Provide the [x, y] coordinate of the cell's center where the given text is located.  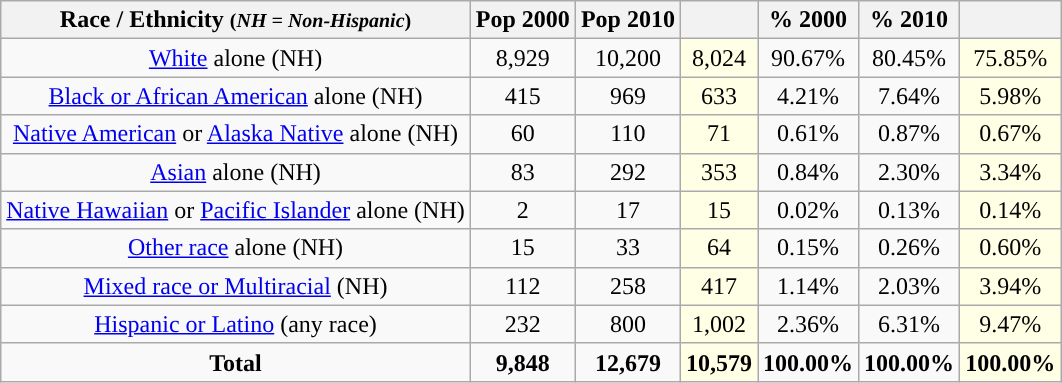
2 [522, 210]
633 [718, 96]
Native Hawaiian or Pacific Islander alone (NH) [236, 210]
7.64% [910, 96]
Pop 2010 [628, 20]
0.60% [1010, 248]
2.36% [808, 324]
Mixed race or Multiracial (NH) [236, 286]
10,200 [628, 58]
4.21% [808, 96]
2.30% [910, 172]
0.13% [910, 210]
353 [718, 172]
2.03% [910, 286]
1,002 [718, 324]
0.14% [1010, 210]
60 [522, 134]
% 2010 [910, 20]
Asian alone (NH) [236, 172]
0.61% [808, 134]
8,024 [718, 58]
Hispanic or Latino (any race) [236, 324]
0.02% [808, 210]
0.84% [808, 172]
71 [718, 134]
9,848 [522, 362]
112 [522, 286]
232 [522, 324]
Black or African American alone (NH) [236, 96]
1.14% [808, 286]
% 2000 [808, 20]
3.94% [1010, 286]
258 [628, 286]
64 [718, 248]
0.15% [808, 248]
White alone (NH) [236, 58]
0.26% [910, 248]
0.87% [910, 134]
12,679 [628, 362]
3.34% [1010, 172]
Race / Ethnicity (NH = Non-Hispanic) [236, 20]
415 [522, 96]
6.31% [910, 324]
17 [628, 210]
Other race alone (NH) [236, 248]
80.45% [910, 58]
110 [628, 134]
5.98% [1010, 96]
33 [628, 248]
0.67% [1010, 134]
Total [236, 362]
90.67% [808, 58]
Pop 2000 [522, 20]
8,929 [522, 58]
75.85% [1010, 58]
Native American or Alaska Native alone (NH) [236, 134]
9.47% [1010, 324]
969 [628, 96]
83 [522, 172]
10,579 [718, 362]
417 [718, 286]
800 [628, 324]
292 [628, 172]
